Return (X, Y) of the center of cell containing provided text 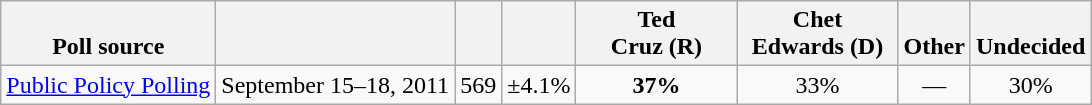
33% (818, 85)
30% (1030, 85)
Other (934, 34)
ChetEdwards (D) (818, 34)
±4.1% (539, 85)
37% (656, 85)
Poll source (108, 34)
569 (478, 85)
— (934, 85)
TedCruz (R) (656, 34)
Undecided (1030, 34)
September 15–18, 2011 (336, 85)
Public Policy Polling (108, 85)
